Scan for the cell matching the given text and deliver its (x, y) coordinate at center. 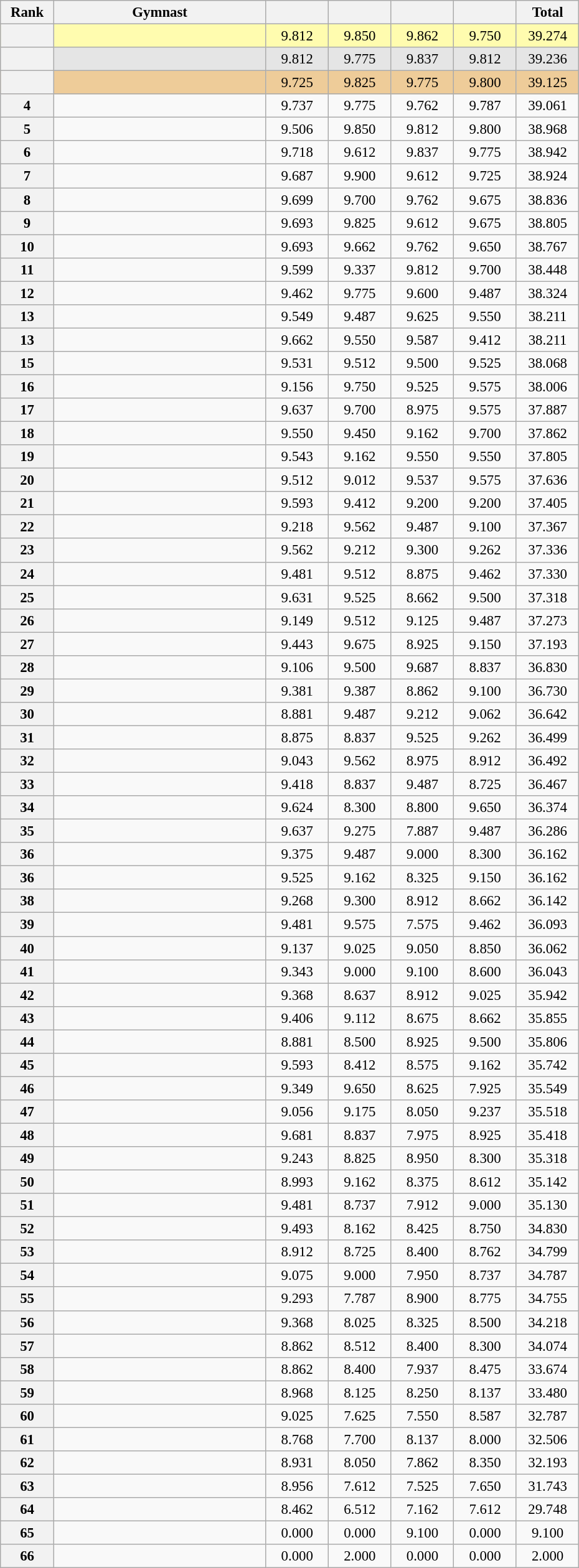
38.942 (548, 152)
49 (27, 1159)
7.787 (360, 1299)
8.350 (486, 1463)
8.956 (298, 1486)
8.825 (360, 1159)
35.549 (548, 1088)
7.625 (360, 1416)
8.512 (360, 1346)
27 (27, 644)
28 (27, 668)
24 (27, 574)
9.493 (298, 1229)
38.805 (548, 223)
8.125 (360, 1393)
38.068 (548, 363)
9.243 (298, 1159)
8.675 (422, 1018)
36.730 (548, 691)
32.193 (548, 1463)
37.273 (548, 620)
7.912 (422, 1205)
9.337 (360, 269)
50 (27, 1182)
8.637 (360, 995)
9.125 (422, 620)
64 (27, 1510)
8.950 (422, 1159)
58 (27, 1369)
36.093 (548, 925)
61 (27, 1439)
9.343 (298, 971)
62 (27, 1463)
8.025 (360, 1322)
8.768 (298, 1439)
9.050 (422, 948)
9 (27, 223)
35.742 (548, 1065)
32.506 (548, 1439)
8.162 (360, 1229)
7.575 (422, 925)
66 (27, 1556)
38.968 (548, 129)
10 (27, 246)
9.149 (298, 620)
8.775 (486, 1299)
30 (27, 714)
37.318 (548, 597)
31 (27, 737)
37.336 (548, 551)
Rank (27, 12)
35.418 (548, 1135)
9.537 (422, 480)
8.900 (422, 1299)
8.587 (486, 1416)
9.624 (298, 808)
33.480 (548, 1393)
9.381 (298, 691)
8.625 (422, 1088)
15 (27, 363)
4 (27, 106)
34.074 (548, 1346)
8.475 (486, 1369)
38.767 (548, 246)
9.043 (298, 761)
9.106 (298, 668)
37.193 (548, 644)
54 (27, 1276)
8.993 (298, 1182)
7.937 (422, 1369)
51 (27, 1205)
9.900 (360, 176)
46 (27, 1088)
31.743 (548, 1486)
57 (27, 1346)
9.862 (422, 36)
7.862 (422, 1463)
38 (27, 902)
9.681 (298, 1135)
21 (27, 503)
36.492 (548, 761)
38.924 (548, 176)
59 (27, 1393)
8.762 (486, 1252)
7.925 (486, 1088)
9.293 (298, 1299)
9.625 (422, 317)
32.787 (548, 1416)
7.650 (486, 1486)
53 (27, 1252)
39.274 (548, 36)
9.012 (360, 480)
8.612 (486, 1182)
29.748 (548, 1510)
36.043 (548, 971)
8.750 (486, 1229)
9.599 (298, 269)
43 (27, 1018)
35.130 (548, 1205)
36.142 (548, 902)
34.755 (548, 1299)
7.162 (422, 1510)
8.800 (422, 808)
8.425 (422, 1229)
9.737 (298, 106)
38.324 (548, 293)
8.575 (422, 1065)
45 (27, 1065)
8.000 (486, 1439)
9.062 (486, 714)
37.405 (548, 503)
36.286 (548, 831)
40 (27, 948)
39 (27, 925)
8.412 (360, 1065)
65 (27, 1533)
9.375 (298, 854)
37.887 (548, 410)
9.175 (360, 1112)
7 (27, 176)
8.250 (422, 1393)
34 (27, 808)
26 (27, 620)
19 (27, 457)
36.642 (548, 714)
39.236 (548, 59)
7.950 (422, 1276)
8 (27, 200)
9.631 (298, 597)
37.805 (548, 457)
8.931 (298, 1463)
9.237 (486, 1112)
35.855 (548, 1018)
34.830 (548, 1229)
33.674 (548, 1369)
7.550 (422, 1416)
41 (27, 971)
35.142 (548, 1182)
5 (27, 129)
36.499 (548, 737)
22 (27, 527)
37.636 (548, 480)
8.968 (298, 1393)
55 (27, 1299)
8.850 (486, 948)
39.061 (548, 106)
38.448 (548, 269)
29 (27, 691)
9.275 (360, 831)
35.942 (548, 995)
37.367 (548, 527)
20 (27, 480)
9.406 (298, 1018)
36.830 (548, 668)
6 (27, 152)
9.112 (360, 1018)
47 (27, 1112)
38.836 (548, 200)
9.600 (422, 293)
8.600 (486, 971)
32 (27, 761)
9.787 (486, 106)
39.125 (548, 83)
52 (27, 1229)
8.375 (422, 1182)
7.975 (422, 1135)
9.218 (298, 527)
35.518 (548, 1112)
7.887 (422, 831)
34.218 (548, 1322)
63 (27, 1486)
9.349 (298, 1088)
Gymnast (159, 12)
16 (27, 386)
9.549 (298, 317)
9.418 (298, 785)
9.268 (298, 902)
9.075 (298, 1276)
9.543 (298, 457)
35.806 (548, 1042)
9.387 (360, 691)
34.787 (548, 1276)
11 (27, 269)
9.056 (298, 1112)
36.374 (548, 808)
9.699 (298, 200)
9.450 (360, 434)
56 (27, 1322)
Total (548, 12)
33 (27, 785)
18 (27, 434)
36.467 (548, 785)
37.862 (548, 434)
9.718 (298, 152)
35 (27, 831)
9.443 (298, 644)
38.006 (548, 386)
34.799 (548, 1252)
6.512 (360, 1510)
7.700 (360, 1439)
60 (27, 1416)
8.462 (298, 1510)
23 (27, 551)
12 (27, 293)
44 (27, 1042)
48 (27, 1135)
37.330 (548, 574)
42 (27, 995)
7.525 (422, 1486)
9.506 (298, 129)
9.531 (298, 363)
9.137 (298, 948)
17 (27, 410)
25 (27, 597)
36.062 (548, 948)
35.318 (548, 1159)
9.156 (298, 386)
9.587 (422, 340)
